Identify which cell holds the provided text, then report its [x, y] central coordinate. 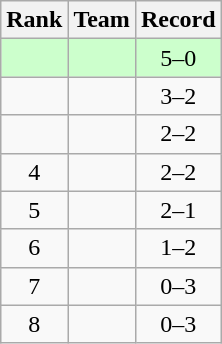
5 [34, 210]
Record [178, 20]
3–2 [178, 96]
7 [34, 286]
2–1 [178, 210]
1–2 [178, 248]
5–0 [178, 58]
8 [34, 324]
6 [34, 248]
4 [34, 172]
Rank [34, 20]
Team [102, 20]
